Output the [X, Y] coordinate of the center of the cell containing the given text.  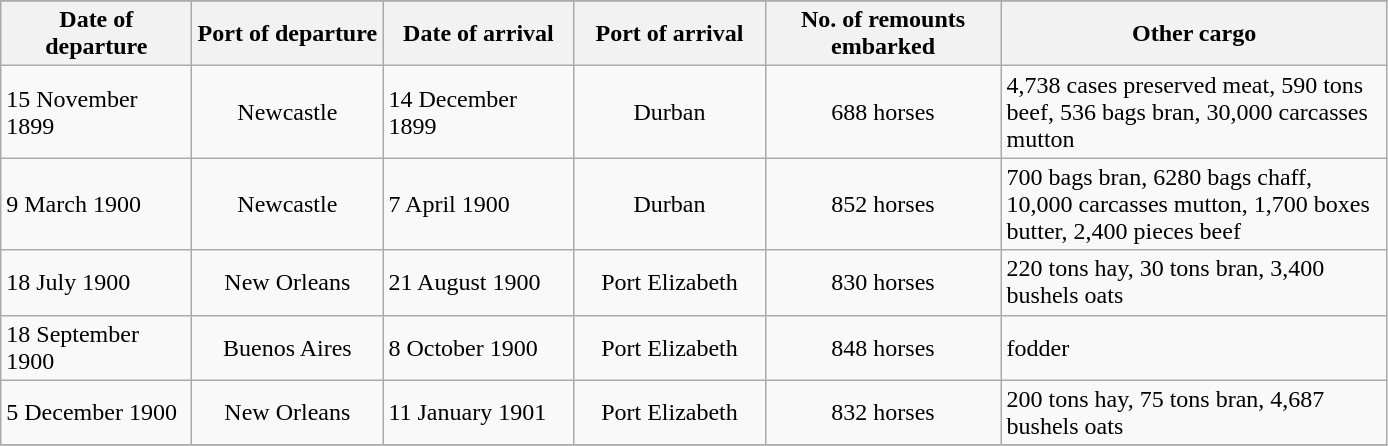
fodder [1194, 348]
Other cargo [1194, 34]
832 horses [883, 412]
18 July 1900 [96, 282]
852 horses [883, 204]
21 August 1900 [478, 282]
4,738 cases preserved meat, 590 tons beef, 536 bags bran, 30,000 carcasses mutton [1194, 112]
No. of remounts embarked [883, 34]
200 tons hay, 75 tons bran, 4,687 bushels oats [1194, 412]
848 horses [883, 348]
688 horses [883, 112]
Date of arrival [478, 34]
11 January 1901 [478, 412]
15 November 1899 [96, 112]
8 October 1900 [478, 348]
830 horses [883, 282]
220 tons hay, 30 tons bran, 3,400 bushels oats [1194, 282]
Date of departure [96, 34]
700 bags bran, 6280 bags chaff, 10,000 carcasses mutton, 1,700 boxes butter, 2,400 pieces beef [1194, 204]
9 March 1900 [96, 204]
7 April 1900 [478, 204]
Buenos Aires [288, 348]
18 September 1900 [96, 348]
5 December 1900 [96, 412]
Port of departure [288, 34]
Port of arrival [670, 34]
14 December 1899 [478, 112]
